Pinpoint the cell where the given text exists, returning its [x, y] midpoint coordinate. 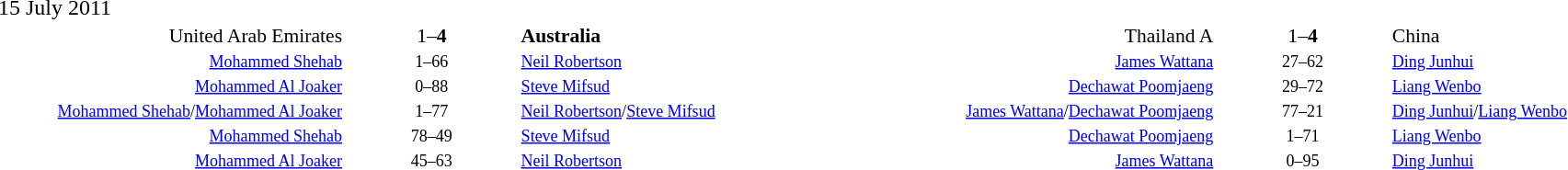
James Wattana/Dechawat Poomjaeng [1041, 111]
1–77 [432, 111]
78–49 [432, 137]
Australia [693, 35]
1–71 [1302, 137]
1–66 [432, 62]
77–21 [1302, 111]
Neil Robertson [693, 62]
Thailand A [1041, 35]
0–88 [432, 87]
29–72 [1302, 87]
Neil Robertson/Steve Mifsud [693, 111]
James Wattana [1041, 62]
27–62 [1302, 62]
